Locate the cell with the specified text and output its (X, Y) center coordinate. 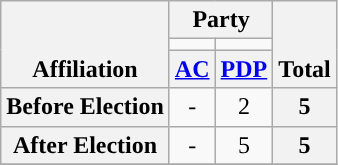
2 (244, 107)
Total (305, 44)
Affiliation (86, 44)
After Election (86, 145)
AC (192, 69)
PDP (244, 69)
Party (220, 20)
Before Election (86, 107)
